Determine the (X, Y) coordinate at the center of the cell enclosing the given text.  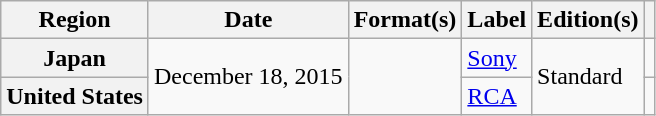
Edition(s) (588, 20)
Region (75, 20)
Japan (75, 58)
Date (248, 20)
Standard (588, 77)
Label (497, 20)
RCA (497, 96)
Format(s) (405, 20)
December 18, 2015 (248, 77)
Sony (497, 58)
United States (75, 96)
